Pinpoint the cell where the given text exists, returning its (x, y) midpoint coordinate. 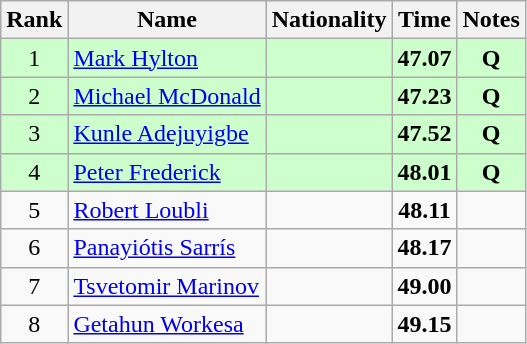
Panayiótis Sarrís (167, 248)
5 (34, 210)
49.00 (424, 286)
Rank (34, 20)
Mark Hylton (167, 58)
7 (34, 286)
49.15 (424, 324)
Peter Frederick (167, 172)
47.07 (424, 58)
Notes (491, 20)
48.11 (424, 210)
48.01 (424, 172)
4 (34, 172)
Time (424, 20)
48.17 (424, 248)
Robert Loubli (167, 210)
47.23 (424, 96)
Getahun Workesa (167, 324)
Kunle Adejuyigbe (167, 134)
1 (34, 58)
Michael McDonald (167, 96)
2 (34, 96)
3 (34, 134)
47.52 (424, 134)
6 (34, 248)
8 (34, 324)
Nationality (329, 20)
Name (167, 20)
Tsvetomir Marinov (167, 286)
